From the cell containing the given text, extract its center point as [X, Y] coordinate. 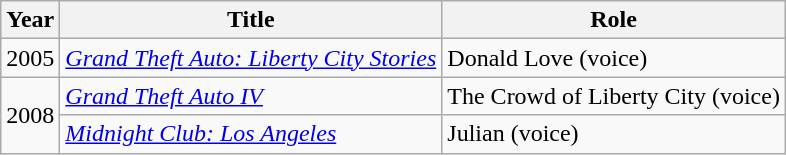
Donald Love (voice) [614, 58]
Julian (voice) [614, 134]
The Crowd of Liberty City (voice) [614, 96]
2008 [30, 115]
Midnight Club: Los Angeles [251, 134]
Role [614, 20]
Title [251, 20]
2005 [30, 58]
Year [30, 20]
Grand Theft Auto IV [251, 96]
Grand Theft Auto: Liberty City Stories [251, 58]
